Locate the cell with the specified text and output its [x, y] center coordinate. 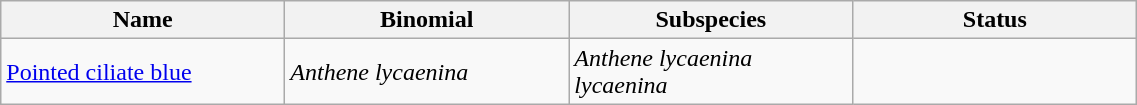
Anthene lycaenina lycaenina [711, 72]
Binomial [427, 20]
Name [143, 20]
Status [995, 20]
Anthene lycaenina [427, 72]
Subspecies [711, 20]
Pointed ciliate blue [143, 72]
